For the text-containing cell, return its midpoint in (x, y) coordinate format. 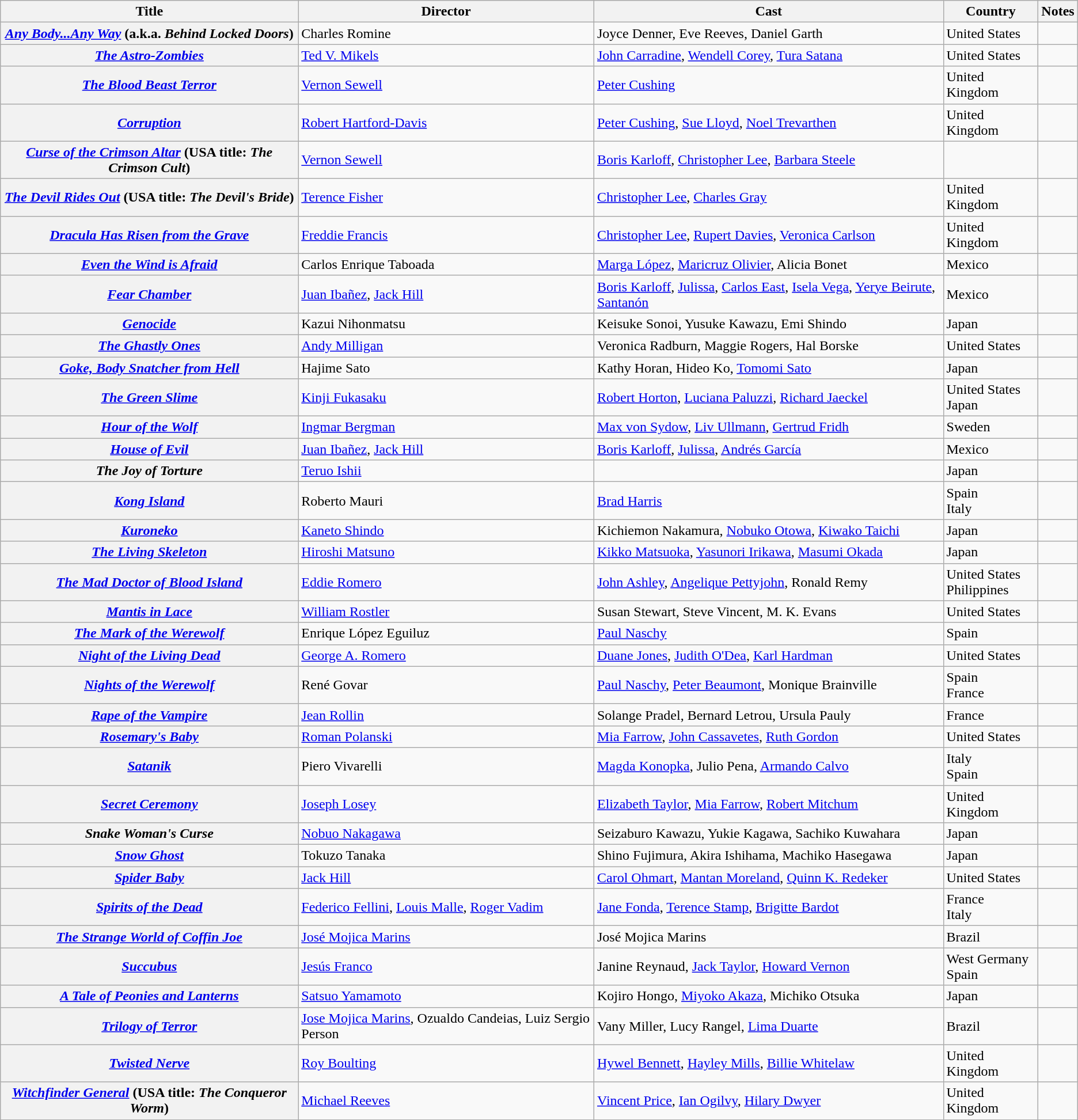
Director (446, 12)
Carol Ohmart, Mantan Moreland, Quinn K. Redeker (768, 878)
Boris Karloff, Julissa, Andrés García (768, 449)
Corruption (150, 122)
Witchfinder General (USA title: The Conqueror Worm) (150, 1101)
Kong Island (150, 501)
Jane Fonda, Terence Stamp, Brigitte Bardot (768, 908)
Spain (990, 633)
A Tale of Peonies and Lanterns (150, 996)
Nobuo Nakagawa (446, 834)
Curse of the Crimson Altar (USA title: The Crimson Cult) (150, 160)
Shino Fujimura, Akira Ishihama, Machiko Hasegawa (768, 856)
Satsuo Yamamoto (446, 996)
Christopher Lee, Charles Gray (768, 197)
Christopher Lee, Rupert Davies, Veronica Carlson (768, 235)
Succubus (150, 966)
Sweden (990, 427)
Joyce Denner, Eve Reeves, Daniel Garth (768, 33)
Marga López, Maricruz Olivier, Alicia Bonet (768, 264)
Joseph Losey (446, 804)
René Govar (446, 685)
Brad Harris (768, 501)
Kikko Matsuoka, Yasunori Irikawa, Masumi Okada (768, 552)
Notes (1058, 12)
Roberto Mauri (446, 501)
Hiroshi Matsuno (446, 552)
Max von Sydow, Liv Ullmann, Gertrud Fridh (768, 427)
Charles Romine (446, 33)
Hywel Bennett, Hayley Mills, Billie Whitelaw (768, 1063)
Andy Milligan (446, 346)
ItalySpain (990, 766)
SpainItaly (990, 501)
Carlos Enrique Taboada (446, 264)
Kichiemon Nakamura, Nobuko Otowa, Kiwako Taichi (768, 530)
Kinji Fukasaku (446, 397)
Magda Konopka, Julio Pena, Armando Calvo (768, 766)
Eddie Romero (446, 582)
Hajime Sato (446, 368)
Robert Hartford-Davis (446, 122)
Teruo Ishii (446, 471)
Spider Baby (150, 878)
Jack Hill (446, 878)
United StatesPhilippines (990, 582)
Janine Reynaud, Jack Taylor, Howard Vernon (768, 966)
Rosemary's Baby (150, 736)
Satanik (150, 766)
Peter Cushing (768, 85)
Paul Naschy (768, 633)
Piero Vivarelli (446, 766)
Duane Jones, Judith O'Dea, Karl Hardman (768, 655)
Solange Pradel, Bernard Letrou, Ursula Pauly (768, 715)
Ingmar Bergman (446, 427)
Kaneto Shindo (446, 530)
Goke, Body Snatcher from Hell (150, 368)
Trilogy of Terror (150, 1026)
Terence Fisher (446, 197)
Title (150, 12)
Federico Fellini, Louis Malle, Roger Vadim (446, 908)
Peter Cushing, Sue Lloyd, Noel Trevarthen (768, 122)
George A. Romero (446, 655)
John Ashley, Angelique Pettyjohn, Ronald Remy (768, 582)
Snake Woman's Curse (150, 834)
Jose Mojica Marins, Ozualdo Candeias, Luiz Sergio Person (446, 1026)
House of Evil (150, 449)
Elizabeth Taylor, Mia Farrow, Robert Mitchum (768, 804)
The Blood Beast Terror (150, 85)
Twisted Nerve (150, 1063)
Secret Ceremony (150, 804)
Rape of the Vampire (150, 715)
Boris Karloff, Christopher Lee, Barbara Steele (768, 160)
Boris Karloff, Julissa, Carlos East, Isela Vega, Yerye Beirute, Santanón (768, 294)
Enrique López Eguiluz (446, 633)
The Joy of Torture (150, 471)
Mia Farrow, John Cassavetes, Ruth Gordon (768, 736)
Dracula Has Risen from the Grave (150, 235)
The Astro-Zombies (150, 55)
Keisuke Sonoi, Yusuke Kawazu, Emi Shindo (768, 324)
Seizaburo Kawazu, Yukie Kagawa, Sachiko Kuwahara (768, 834)
The Mad Doctor of Blood Island (150, 582)
FranceItaly (990, 908)
Night of the Living Dead (150, 655)
Roy Boulting (446, 1063)
Snow Ghost (150, 856)
Michael Reeves (446, 1101)
West GermanySpain (990, 966)
Mantis in Lace (150, 612)
The Green Slime (150, 397)
Kojiro Hongo, Miyoko Akaza, Michiko Otsuka (768, 996)
The Mark of the Werewolf (150, 633)
Country (990, 12)
France (990, 715)
Susan Stewart, Steve Vincent, M. K. Evans (768, 612)
Kazui Nihonmatsu (446, 324)
Jean Rollin (446, 715)
Even the Wind is Afraid (150, 264)
Nights of the Werewolf (150, 685)
Veronica Radburn, Maggie Rogers, Hal Borske (768, 346)
Fear Chamber (150, 294)
The Living Skeleton (150, 552)
Tokuzo Tanaka (446, 856)
Robert Horton, Luciana Paluzzi, Richard Jaeckel (768, 397)
William Rostler (446, 612)
Paul Naschy, Peter Beaumont, Monique Brainville (768, 685)
Kathy Horan, Hideo Ko, Tomomi Sato (768, 368)
Vany Miller, Lucy Rangel, Lima Duarte (768, 1026)
Jesús Franco (446, 966)
The Ghastly Ones (150, 346)
Vincent Price, Ian Ogilvy, Hilary Dwyer (768, 1101)
Any Body...Any Way (a.k.a. Behind Locked Doors) (150, 33)
The Devil Rides Out (USA title: The Devil's Bride) (150, 197)
Kuroneko (150, 530)
The Strange World of Coffin Joe (150, 937)
United StatesJapan (990, 397)
Hour of the Wolf (150, 427)
Genocide (150, 324)
SpainFrance (990, 685)
Spirits of the Dead (150, 908)
Roman Polanski (446, 736)
Ted V. Mikels (446, 55)
John Carradine, Wendell Corey, Tura Satana (768, 55)
Cast (768, 12)
Freddie Francis (446, 235)
